Pinpoint the cell where the given text exists, returning its [X, Y] midpoint coordinate. 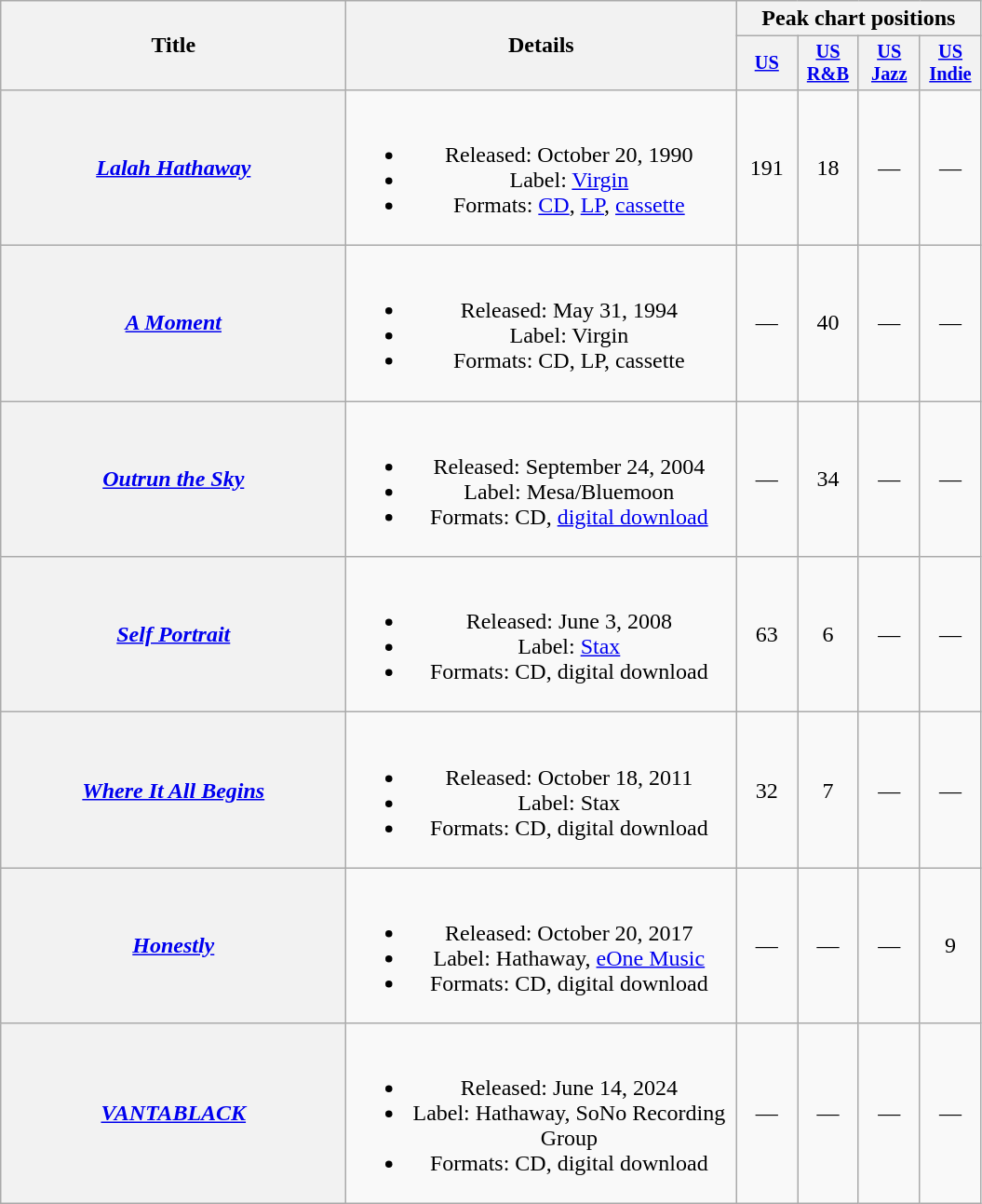
63 [767, 635]
Title [173, 46]
Released: June 3, 2008Label: StaxFormats: CD, digital download [542, 635]
A Moment [173, 324]
18 [828, 168]
Details [542, 46]
Self Portrait [173, 635]
Released: May 31, 1994Label: VirginFormats: CD, LP, cassette [542, 324]
40 [828, 324]
Released: June 14, 2024Label: Hathaway, SoNo Recording GroupFormats: CD, digital download [542, 1114]
USJazz [889, 63]
Lalah Hathaway [173, 168]
USR&B [828, 63]
Honestly [173, 946]
Released: October 20, 2017Label: Hathaway, eOne MusicFormats: CD, digital download [542, 946]
9 [950, 946]
Where It All Begins [173, 790]
Released: September 24, 2004Label: Mesa/BluemoonFormats: CD, digital download [542, 479]
32 [767, 790]
USIndie [950, 63]
VANTABLACK [173, 1114]
6 [828, 635]
US [767, 63]
Released: October 20, 1990Label: VirginFormats: CD, LP, cassette [542, 168]
7 [828, 790]
Outrun the Sky [173, 479]
Peak chart positions [858, 19]
Released: October 18, 2011Label: StaxFormats: CD, digital download [542, 790]
191 [767, 168]
34 [828, 479]
